Identify which cell holds the provided text, then report its [x, y] central coordinate. 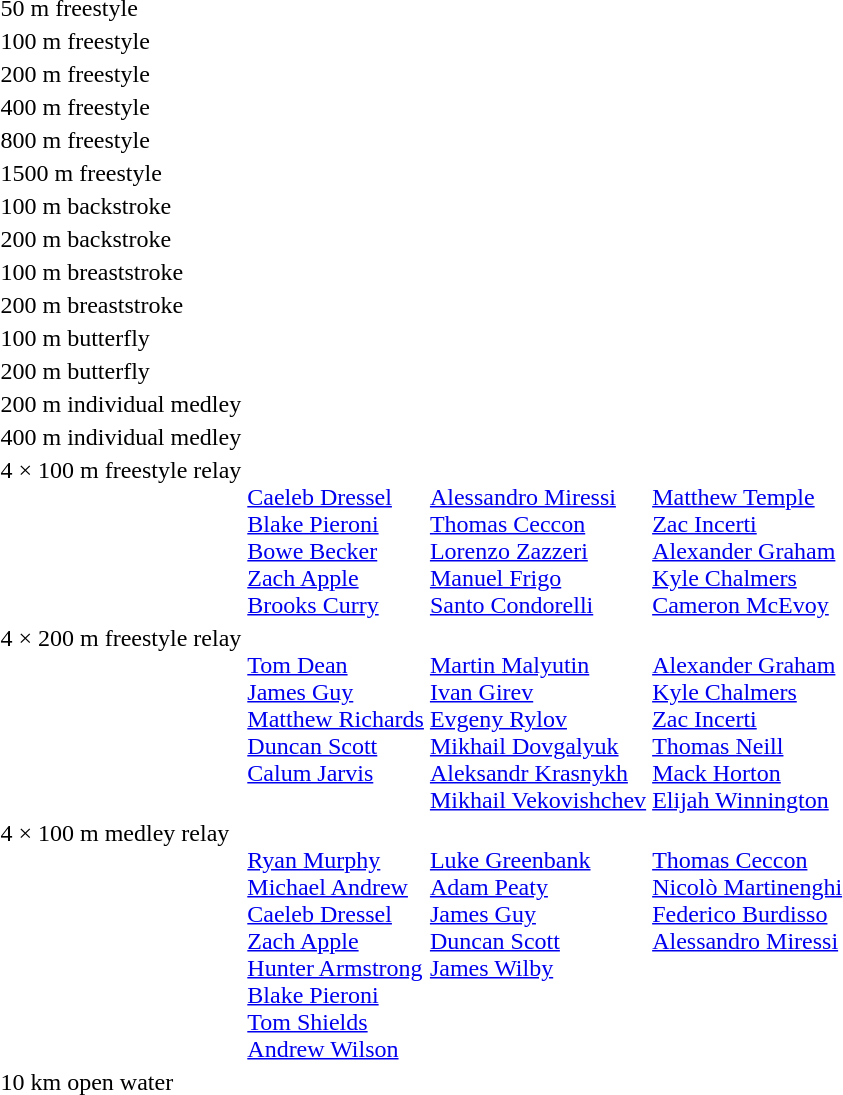
Caeleb DresselBlake PieroniBowe BeckerZach AppleBrooks Curry [336, 538]
Martin MalyutinIvan GirevEvgeny RylovMikhail DovgalyukAleksandr KrasnykhMikhail Vekovishchev [538, 719]
Tom DeanJames GuyMatthew RichardsDuncan ScottCalum Jarvis [336, 719]
Alessandro MiressiThomas CecconLorenzo ZazzeriManuel FrigoSanto Condorelli [538, 538]
Ryan MurphyMichael AndrewCaeleb DresselZach AppleHunter ArmstrongBlake PieroniTom ShieldsAndrew Wilson [336, 941]
Luke GreenbankAdam PeatyJames GuyDuncan ScottJames Wilby [538, 941]
